Provide the (x, y) coordinate of the cell's center where the given text is located.  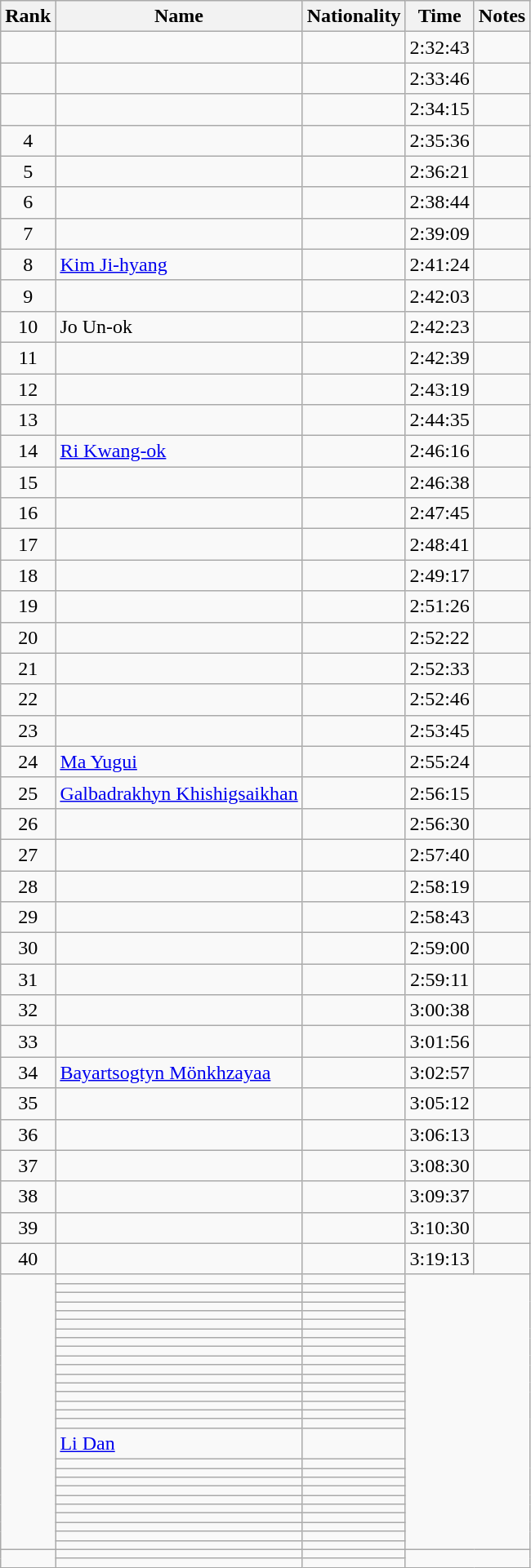
3:05:12 (440, 1104)
3:06:13 (440, 1135)
2:32:43 (440, 47)
4 (28, 140)
14 (28, 451)
2:58:43 (440, 917)
2:35:36 (440, 140)
2:48:41 (440, 544)
32 (28, 1011)
19 (28, 606)
33 (28, 1042)
23 (28, 731)
21 (28, 669)
2:46:16 (440, 451)
20 (28, 637)
2:46:38 (440, 482)
2:59:11 (440, 979)
3:02:57 (440, 1073)
Ma Yugui (179, 762)
Kim Ji-hyang (179, 264)
7 (28, 233)
11 (28, 358)
Time (440, 16)
2:55:24 (440, 762)
10 (28, 326)
12 (28, 389)
2:34:15 (440, 109)
2:57:40 (440, 855)
35 (28, 1104)
9 (28, 295)
22 (28, 700)
40 (28, 1259)
17 (28, 544)
2:52:33 (440, 669)
24 (28, 762)
39 (28, 1228)
38 (28, 1197)
Jo Un-ok (179, 326)
2:53:45 (440, 731)
34 (28, 1073)
2:39:09 (440, 233)
2:51:26 (440, 606)
2:56:15 (440, 793)
25 (28, 793)
16 (28, 513)
3:00:38 (440, 1011)
3:19:13 (440, 1259)
Bayartsogtyn Mönkhzayaa (179, 1073)
2:52:46 (440, 700)
2:42:23 (440, 326)
8 (28, 264)
36 (28, 1135)
2:47:45 (440, 513)
Li Dan (179, 1443)
2:52:22 (440, 637)
2:36:21 (440, 171)
2:42:39 (440, 358)
Rank (28, 16)
37 (28, 1166)
Ri Kwang-ok (179, 451)
29 (28, 917)
2:43:19 (440, 389)
2:49:17 (440, 575)
Notes (502, 16)
3:08:30 (440, 1166)
31 (28, 979)
2:58:19 (440, 886)
Name (179, 16)
2:33:46 (440, 78)
2:56:30 (440, 824)
3:09:37 (440, 1197)
Galbadrakhyn Khishigsaikhan (179, 793)
2:42:03 (440, 295)
2:59:00 (440, 948)
26 (28, 824)
15 (28, 482)
30 (28, 948)
2:41:24 (440, 264)
13 (28, 420)
28 (28, 886)
3:01:56 (440, 1042)
18 (28, 575)
6 (28, 202)
Nationality (354, 16)
27 (28, 855)
2:38:44 (440, 202)
5 (28, 171)
3:10:30 (440, 1228)
2:44:35 (440, 420)
